Identify which cell holds the provided text, then report its [X, Y] central coordinate. 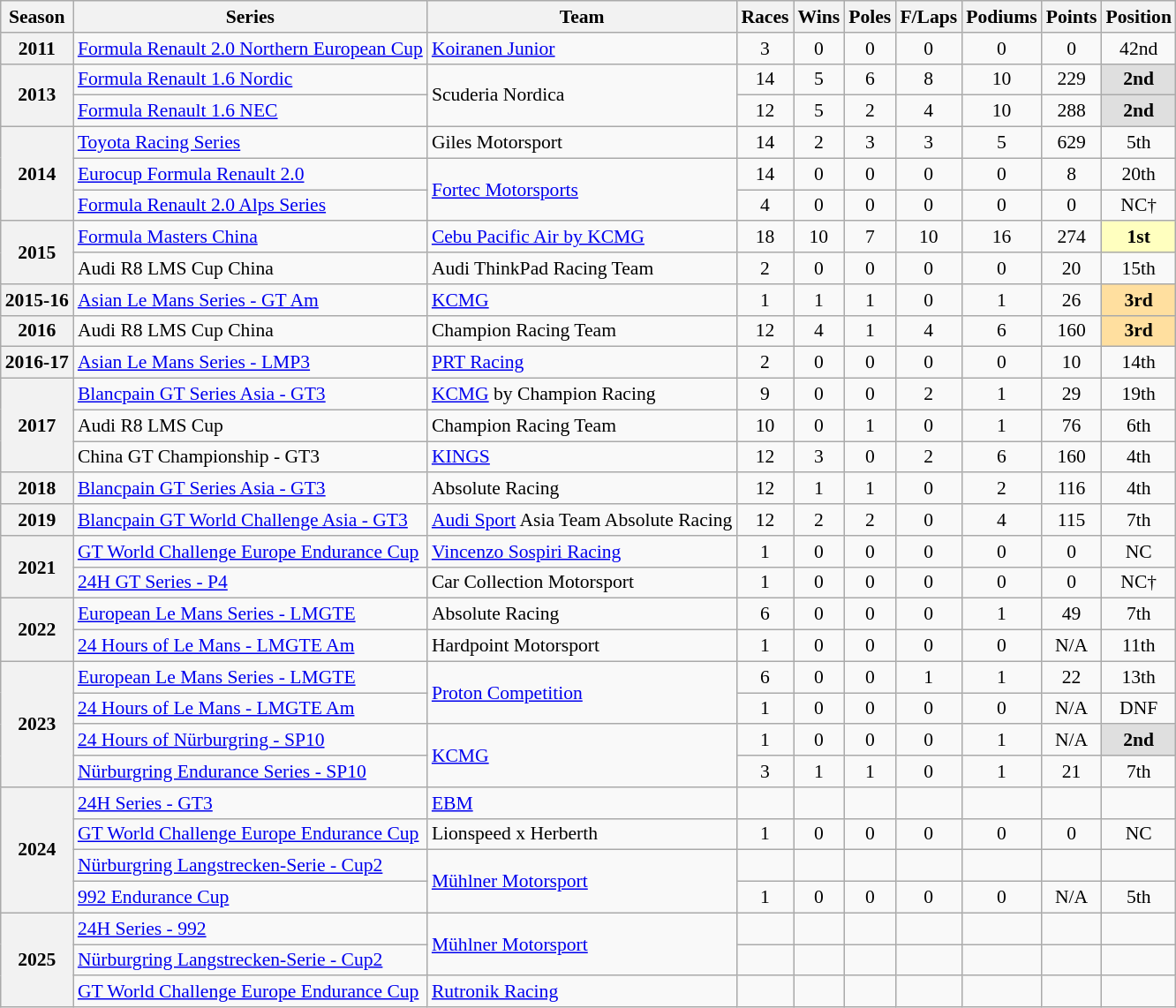
116 [1072, 489]
2011 [37, 49]
Asian Le Mans Series - LMP3 [251, 363]
2019 [37, 520]
Fortec Motorsports [583, 189]
274 [1072, 237]
Races [765, 17]
24H Series - GT3 [251, 803]
KINGS [583, 457]
24 Hours of Nürburgring - SP10 [251, 741]
F/Laps [929, 17]
18 [765, 237]
9 [765, 395]
Cebu Pacific Air by KCMG [583, 237]
Proton Competition [583, 692]
Lionspeed x Herberth [583, 834]
DNF [1138, 709]
Formula Renault 1.6 Nordic [251, 79]
Asian Le Mans Series - GT Am [251, 300]
Toyota Racing Series [251, 143]
629 [1072, 143]
Audi R8 LMS Cup [251, 425]
Team [583, 17]
Koiranen Junior [583, 49]
16 [1001, 237]
Podiums [1001, 17]
China GT Championship - GT3 [251, 457]
19th [1138, 395]
Poles [870, 17]
Formula Masters China [251, 237]
6th [1138, 425]
Car Collection Motorsport [583, 583]
Giles Motorsport [583, 143]
29 [1072, 395]
15th [1138, 268]
13th [1138, 677]
22 [1072, 677]
76 [1072, 425]
20 [1072, 268]
2017 [37, 425]
Wins [818, 17]
14th [1138, 363]
24H GT Series - P4 [251, 583]
2024 [37, 850]
Nürburgring Endurance Series - SP10 [251, 771]
Vincenzo Sospiri Racing [583, 552]
2022 [37, 630]
288 [1072, 111]
Season [37, 17]
Position [1138, 17]
24H Series - 992 [251, 929]
26 [1072, 300]
PRT Racing [583, 363]
Formula Renault 2.0 Alps Series [251, 206]
Formula Renault 1.6 NEC [251, 111]
2025 [37, 960]
Eurocup Formula Renault 2.0 [251, 174]
Blancpain GT World Challenge Asia - GT3 [251, 520]
1st [1138, 237]
42nd [1138, 49]
Points [1072, 17]
Audi Sport Asia Team Absolute Racing [583, 520]
49 [1072, 614]
2015-16 [37, 300]
2016-17 [37, 363]
992 Endurance Cup [251, 898]
2018 [37, 489]
2023 [37, 724]
EBM [583, 803]
20th [1138, 174]
Hardpoint Motorsport [583, 646]
2013 [37, 95]
7 [870, 237]
2015 [37, 252]
2016 [37, 331]
115 [1072, 520]
11th [1138, 646]
Scuderia Nordica [583, 95]
2021 [37, 567]
2014 [37, 175]
Formula Renault 2.0 Northern European Cup [251, 49]
KCMG by Champion Racing [583, 395]
229 [1072, 79]
Series [251, 17]
21 [1072, 771]
Rutronik Racing [583, 992]
Audi ThinkPad Racing Team [583, 268]
